Scan for the cell matching the given text and deliver its [X, Y] coordinate at center. 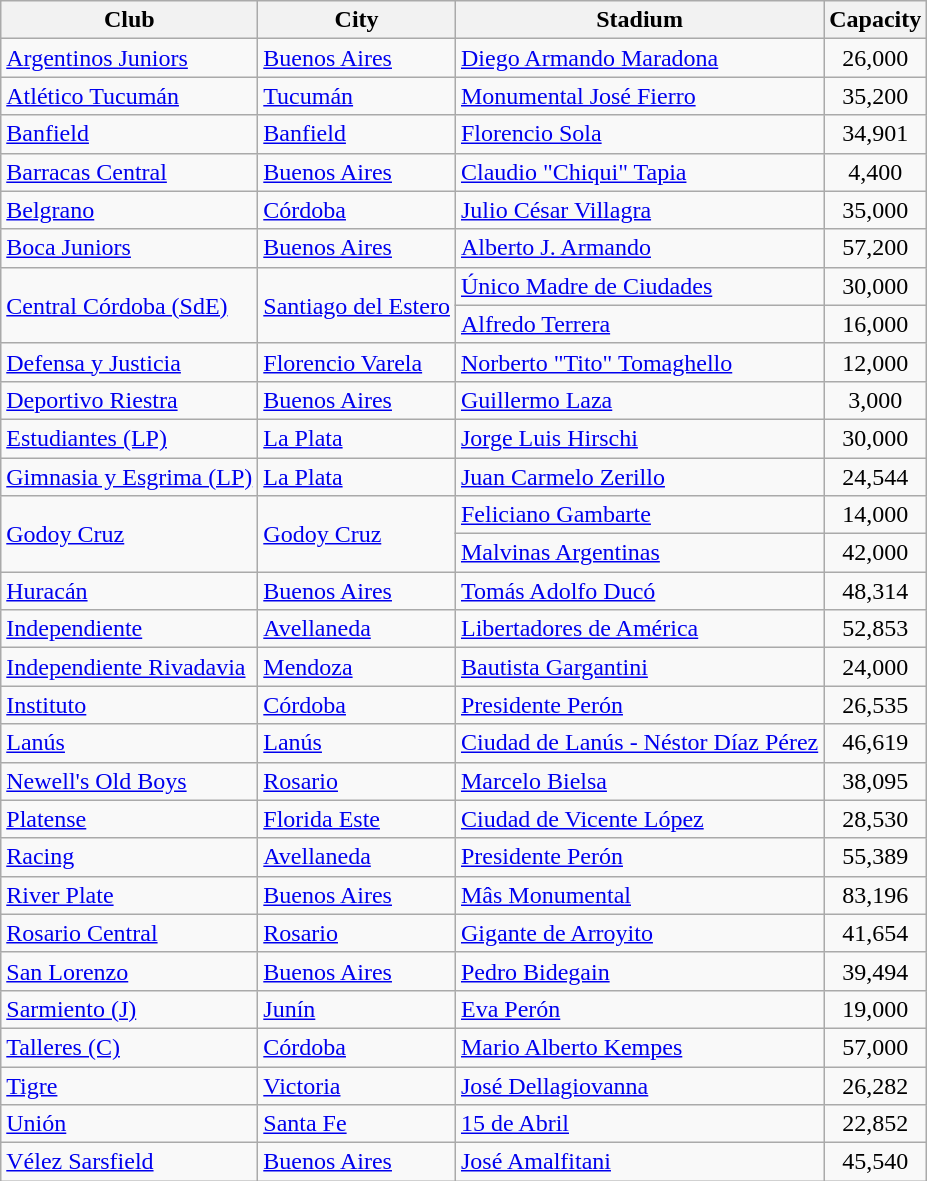
28,530 [876, 819]
Junín [357, 1009]
Belgrano [130, 210]
22,852 [876, 1124]
19,000 [876, 1009]
José Dellagiovanna [639, 1085]
Mendoza [357, 667]
Marcelo Bielsa [639, 781]
35,200 [876, 96]
Argentinos Juniors [130, 58]
15 de Abril [639, 1124]
Club [130, 20]
Atlético Tucumán [130, 96]
Ciudad de Vicente López [639, 819]
Defensa y Justicia [130, 362]
Huracán [130, 591]
38,095 [876, 781]
Gimnasia y Esgrima (LP) [130, 477]
Jorge Luis Hirschi [639, 438]
Boca Juniors [130, 248]
Norberto "Tito" Tomaghello [639, 362]
Barracas Central [130, 172]
Eva Perón [639, 1009]
Florida Este [357, 819]
Estudiantes (LP) [130, 438]
Libertadores de América [639, 629]
83,196 [876, 895]
Deportivo Riestra [130, 400]
Florencio Sola [639, 134]
River Plate [130, 895]
Rosario Central [130, 933]
Santiago del Estero [357, 305]
Instituto [130, 705]
San Lorenzo [130, 971]
Guillermo Laza [639, 400]
14,000 [876, 515]
24,000 [876, 667]
Único Madre de Ciudades [639, 286]
39,494 [876, 971]
3,000 [876, 400]
52,853 [876, 629]
26,282 [876, 1085]
46,619 [876, 743]
Mario Alberto Kempes [639, 1047]
Tigre [130, 1085]
Sarmiento (J) [130, 1009]
Claudio "Chiqui" Tapia [639, 172]
48,314 [876, 591]
Tomás Adolfo Ducó [639, 591]
4,400 [876, 172]
Feliciano Gambarte [639, 515]
24,544 [876, 477]
Racing [130, 857]
Stadium [639, 20]
Juan Carmelo Zerillo [639, 477]
Malvinas Argentinas [639, 553]
57,000 [876, 1047]
Monumental José Fierro [639, 96]
12,000 [876, 362]
José Amalfitani [639, 1162]
Florencio Varela [357, 362]
Vélez Sarsfield [130, 1162]
Mâs Monumental [639, 895]
Central Córdoba (SdE) [130, 305]
Tucumán [357, 96]
34,901 [876, 134]
55,389 [876, 857]
Ciudad de Lanús - Néstor Díaz Pérez [639, 743]
Unión [130, 1124]
41,654 [876, 933]
Platense [130, 819]
Alberto J. Armando [639, 248]
Gigante de Arroyito [639, 933]
Santa Fe [357, 1124]
Bautista Gargantini [639, 667]
35,000 [876, 210]
Pedro Bidegain [639, 971]
City [357, 20]
57,200 [876, 248]
Alfredo Terrera [639, 324]
45,540 [876, 1162]
Newell's Old Boys [130, 781]
Talleres (C) [130, 1047]
Independiente [130, 629]
26,000 [876, 58]
Independiente Rivadavia [130, 667]
42,000 [876, 553]
Capacity [876, 20]
Diego Armando Maradona [639, 58]
Victoria [357, 1085]
16,000 [876, 324]
Julio César Villagra [639, 210]
26,535 [876, 705]
